For the text-containing cell, return its midpoint in [x, y] coordinate format. 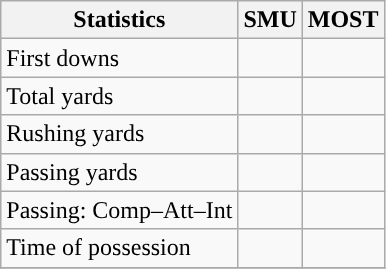
First downs [120, 58]
Rushing yards [120, 134]
Passing: Comp–Att–Int [120, 210]
SMU [270, 20]
Passing yards [120, 172]
MOST [343, 20]
Time of possession [120, 248]
Statistics [120, 20]
Total yards [120, 96]
